Extract the [x, y] coordinate from the center of the cell holding the provided text.  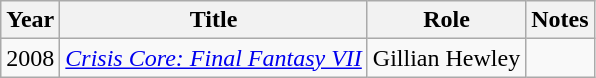
Role [446, 20]
Gillian Hewley [446, 58]
Title [214, 20]
2008 [30, 58]
Notes [560, 20]
Crisis Core: Final Fantasy VII [214, 58]
Year [30, 20]
